Determine the (X, Y) coordinate at the center of the cell enclosing the given text.  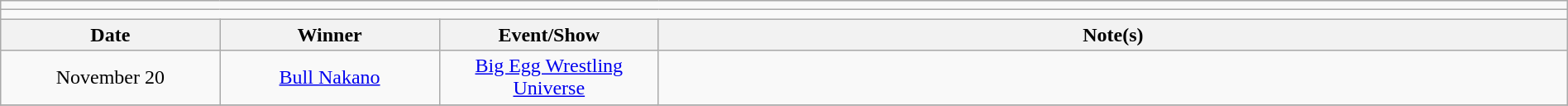
Winner (329, 35)
Event/Show (549, 35)
Note(s) (1113, 35)
Bull Nakano (329, 78)
Big Egg Wrestling Universe (549, 78)
Date (111, 35)
November 20 (111, 78)
